Identify which cell holds the provided text, then report its [x, y] central coordinate. 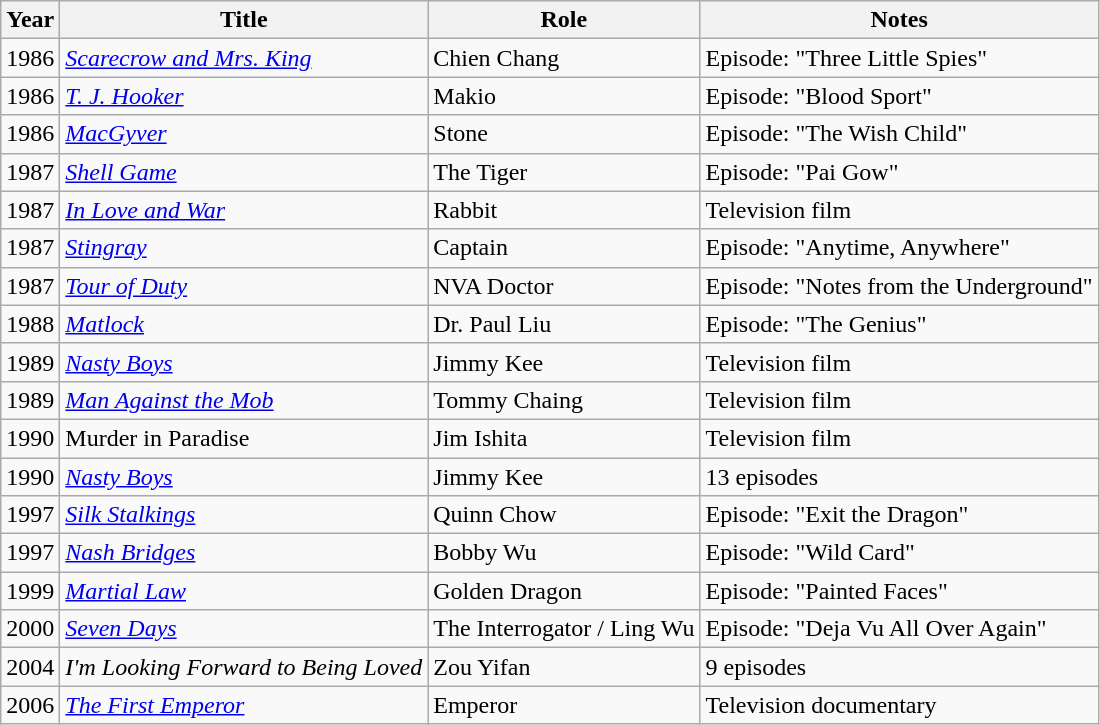
1999 [30, 591]
Shell Game [244, 172]
13 episodes [899, 477]
Episode: "The Wish Child" [899, 134]
9 episodes [899, 667]
Makio [564, 96]
Quinn Chow [564, 515]
The Tiger [564, 172]
Episode: "Wild Card" [899, 553]
Role [564, 20]
Martial Law [244, 591]
MacGyver [244, 134]
Captain [564, 248]
Episode: "Pai Gow" [899, 172]
2000 [30, 629]
Silk Stalkings [244, 515]
Golden Dragon [564, 591]
NVA Doctor [564, 286]
2004 [30, 667]
Man Against the Mob [244, 400]
Title [244, 20]
Tommy Chaing [564, 400]
Emperor [564, 705]
Episode: "Notes from the Underground" [899, 286]
Bobby Wu [564, 553]
Episode: "Anytime, Anywhere" [899, 248]
In Love and War [244, 210]
I'm Looking Forward to Being Loved [244, 667]
Episode: "Deja Vu All Over Again" [899, 629]
Episode: "The Genius" [899, 324]
T. J. Hooker [244, 96]
Episode: "Three Little Spies" [899, 58]
Rabbit [564, 210]
Zou Yifan [564, 667]
Scarecrow and Mrs. King [244, 58]
The Interrogator / Ling Wu [564, 629]
Seven Days [244, 629]
Episode: "Painted Faces" [899, 591]
1988 [30, 324]
Year [30, 20]
2006 [30, 705]
Murder in Paradise [244, 438]
Matlock [244, 324]
The First Emperor [244, 705]
Jim Ishita [564, 438]
Stingray [244, 248]
Television documentary [899, 705]
Nash Bridges [244, 553]
Notes [899, 20]
Episode: "Exit the Dragon" [899, 515]
Tour of Duty [244, 286]
Stone [564, 134]
Episode: "Blood Sport" [899, 96]
Chien Chang [564, 58]
Dr. Paul Liu [564, 324]
